Extract the [x, y] coordinate from the center of the cell holding the provided text.  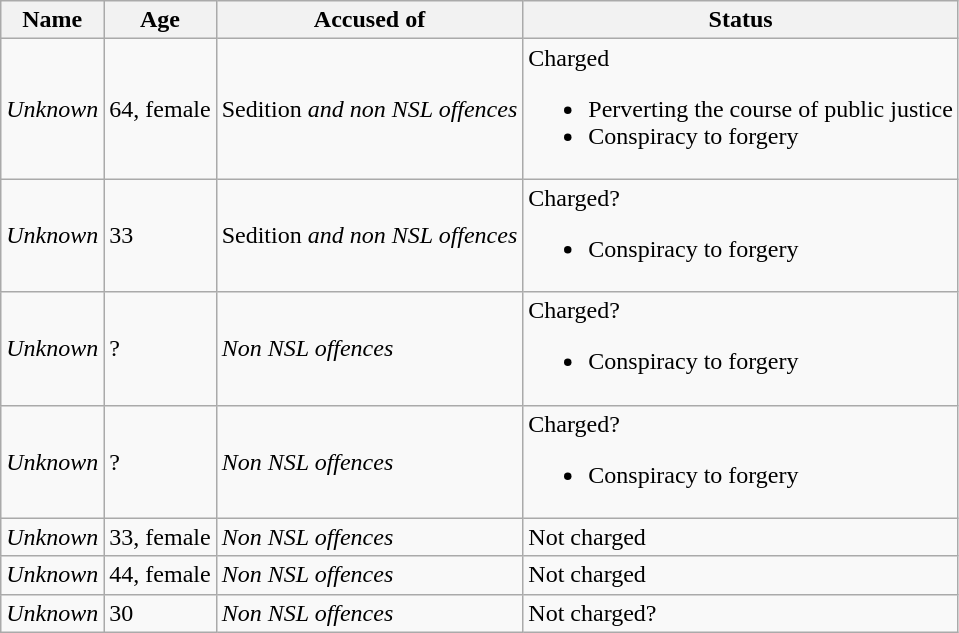
Accused of [370, 20]
Not charged? [741, 613]
Age [160, 20]
Status [741, 20]
33 [160, 236]
Name [52, 20]
33, female [160, 537]
44, female [160, 575]
30 [160, 613]
ChargedPerverting the course of public justiceConspiracy to forgery [741, 109]
64, female [160, 109]
